Determine the [X, Y] coordinate at the center of the cell enclosing the given text.  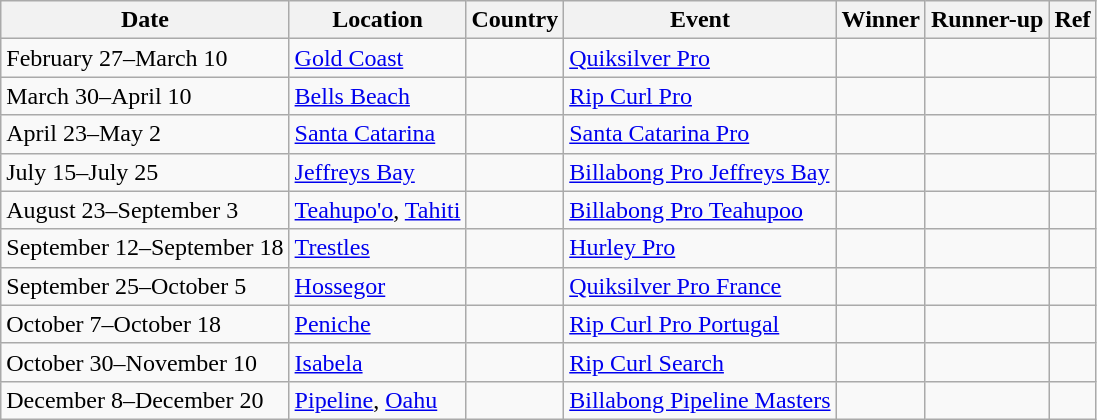
Santa Catarina [378, 134]
April 23–May 2 [145, 134]
September 12–September 18 [145, 248]
Trestles [378, 248]
Quiksilver Pro [700, 58]
Jeffreys Bay [378, 172]
Ref [1072, 20]
September 25–October 5 [145, 286]
Billabong Pro Jeffreys Bay [700, 172]
Rip Curl Search [700, 362]
Peniche [378, 324]
July 15–July 25 [145, 172]
Date [145, 20]
Rip Curl Pro Portugal [700, 324]
Santa Catarina Pro [700, 134]
Pipeline, Oahu [378, 400]
Runner-up [987, 20]
October 7–October 18 [145, 324]
Billabong Pipeline Masters [700, 400]
Hossegor [378, 286]
Country [515, 20]
Gold Coast [378, 58]
October 30–November 10 [145, 362]
Bells Beach [378, 96]
Isabela [378, 362]
February 27–March 10 [145, 58]
Quiksilver Pro France [700, 286]
Winner [880, 20]
Teahupo'o, Tahiti [378, 210]
March 30–April 10 [145, 96]
Event [700, 20]
Location [378, 20]
Rip Curl Pro [700, 96]
August 23–September 3 [145, 210]
December 8–December 20 [145, 400]
Billabong Pro Teahupoo [700, 210]
Hurley Pro [700, 248]
